Capture the cell that displays the provided text and extract its (X, Y) central coordinate. 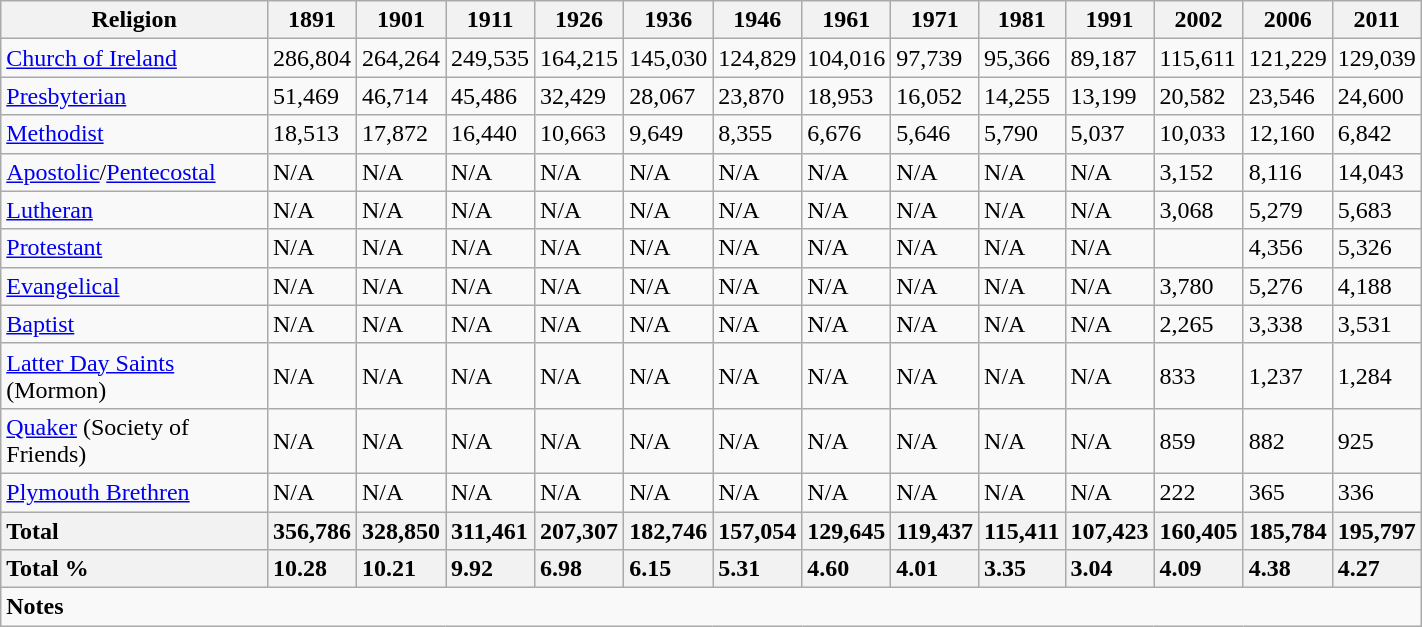
1946 (758, 20)
13,199 (1110, 96)
129,645 (846, 531)
859 (1198, 440)
5,326 (1376, 248)
833 (1198, 376)
45,486 (490, 96)
Evangelical (134, 286)
356,786 (312, 531)
5,790 (1022, 134)
4.01 (935, 569)
115,411 (1022, 531)
4.27 (1376, 569)
157,054 (758, 531)
14,043 (1376, 172)
51,469 (312, 96)
10,033 (1198, 134)
16,440 (490, 134)
1961 (846, 20)
365 (1288, 492)
182,746 (668, 531)
1981 (1022, 20)
104,016 (846, 58)
1991 (1110, 20)
160,405 (1198, 531)
10,663 (580, 134)
Baptist (134, 324)
9.92 (490, 569)
Notes (711, 607)
328,850 (400, 531)
207,307 (580, 531)
Quaker (Society of Friends) (134, 440)
Presbyterian (134, 96)
46,714 (400, 96)
23,870 (758, 96)
5,646 (935, 134)
Total % (134, 569)
2,265 (1198, 324)
1,237 (1288, 376)
925 (1376, 440)
32,429 (580, 96)
3,780 (1198, 286)
3,152 (1198, 172)
6,676 (846, 134)
2006 (1288, 20)
Latter Day Saints (Mormon) (134, 376)
1971 (935, 20)
249,535 (490, 58)
6.15 (668, 569)
195,797 (1376, 531)
Plymouth Brethren (134, 492)
1,284 (1376, 376)
1911 (490, 20)
121,229 (1288, 58)
17,872 (400, 134)
89,187 (1110, 58)
6.98 (580, 569)
129,039 (1376, 58)
2002 (1198, 20)
95,366 (1022, 58)
1901 (400, 20)
16,052 (935, 96)
10.28 (312, 569)
4,356 (1288, 248)
3,338 (1288, 324)
5,279 (1288, 210)
1936 (668, 20)
Church of Ireland (134, 58)
Methodist (134, 134)
115,611 (1198, 58)
10.21 (400, 569)
3,068 (1198, 210)
8,355 (758, 134)
Lutheran (134, 210)
3.04 (1110, 569)
24,600 (1376, 96)
119,437 (935, 531)
336 (1376, 492)
264,264 (400, 58)
5,276 (1288, 286)
286,804 (312, 58)
5,683 (1376, 210)
Apostolic/Pentecostal (134, 172)
185,784 (1288, 531)
2011 (1376, 20)
311,461 (490, 531)
6,842 (1376, 134)
164,215 (580, 58)
3.35 (1022, 569)
8,116 (1288, 172)
4.09 (1198, 569)
12,160 (1288, 134)
20,582 (1198, 96)
1926 (580, 20)
Total (134, 531)
Protestant (134, 248)
18,953 (846, 96)
4.38 (1288, 569)
4,188 (1376, 286)
3,531 (1376, 324)
9,649 (668, 134)
222 (1198, 492)
28,067 (668, 96)
Religion (134, 20)
882 (1288, 440)
1891 (312, 20)
124,829 (758, 58)
14,255 (1022, 96)
18,513 (312, 134)
97,739 (935, 58)
107,423 (1110, 531)
5.31 (758, 569)
23,546 (1288, 96)
5,037 (1110, 134)
145,030 (668, 58)
4.60 (846, 569)
